Find where the given text appears and provide that cell's center as (X, Y) coordinate. 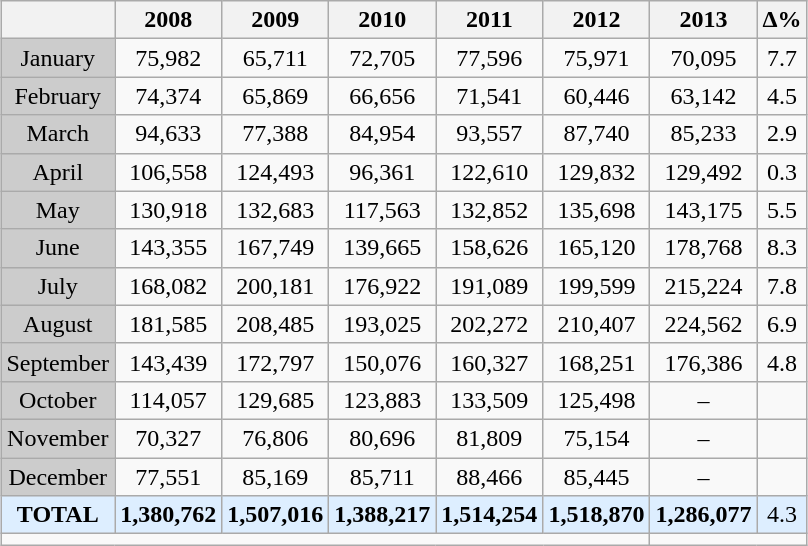
6.9 (782, 324)
4.5 (782, 96)
199,599 (596, 286)
224,562 (704, 324)
81,809 (490, 438)
143,355 (168, 248)
1,518,870 (596, 515)
8.3 (782, 248)
60,446 (596, 96)
165,120 (596, 248)
1,514,254 (490, 515)
150,076 (382, 362)
70,095 (704, 58)
133,509 (490, 400)
129,832 (596, 172)
139,665 (382, 248)
191,089 (490, 286)
176,386 (704, 362)
April (58, 172)
160,327 (490, 362)
122,610 (490, 172)
January (58, 58)
200,181 (276, 286)
167,749 (276, 248)
125,498 (596, 400)
85,233 (704, 134)
2008 (168, 20)
85,445 (596, 477)
168,082 (168, 286)
210,407 (596, 324)
208,485 (276, 324)
117,563 (382, 210)
123,883 (382, 400)
85,169 (276, 477)
June (58, 248)
129,492 (704, 172)
1,286,077 (704, 515)
Δ% (782, 20)
72,705 (382, 58)
96,361 (382, 172)
7.8 (782, 286)
88,466 (490, 477)
77,388 (276, 134)
2012 (596, 20)
5.5 (782, 210)
2.9 (782, 134)
August (58, 324)
1,507,016 (276, 515)
75,154 (596, 438)
4.3 (782, 515)
76,806 (276, 438)
215,224 (704, 286)
85,711 (382, 477)
93,557 (490, 134)
168,251 (596, 362)
94,633 (168, 134)
September (58, 362)
202,272 (490, 324)
December (58, 477)
February (58, 96)
114,057 (168, 400)
158,626 (490, 248)
130,918 (168, 210)
May (58, 210)
87,740 (596, 134)
77,596 (490, 58)
74,374 (168, 96)
2013 (704, 20)
71,541 (490, 96)
October (58, 400)
November (58, 438)
181,585 (168, 324)
March (58, 134)
1,388,217 (382, 515)
176,922 (382, 286)
129,685 (276, 400)
135,698 (596, 210)
80,696 (382, 438)
70,327 (168, 438)
2010 (382, 20)
143,439 (168, 362)
65,711 (276, 58)
2011 (490, 20)
75,982 (168, 58)
132,683 (276, 210)
178,768 (704, 248)
1,380,762 (168, 515)
75,971 (596, 58)
2009 (276, 20)
132,852 (490, 210)
172,797 (276, 362)
124,493 (276, 172)
143,175 (704, 210)
77,551 (168, 477)
63,142 (704, 96)
84,954 (382, 134)
66,656 (382, 96)
7.7 (782, 58)
65,869 (276, 96)
193,025 (382, 324)
106,558 (168, 172)
July (58, 286)
0.3 (782, 172)
TOTAL (58, 515)
4.8 (782, 362)
